From the cell containing the given text, extract its center point as [X, Y] coordinate. 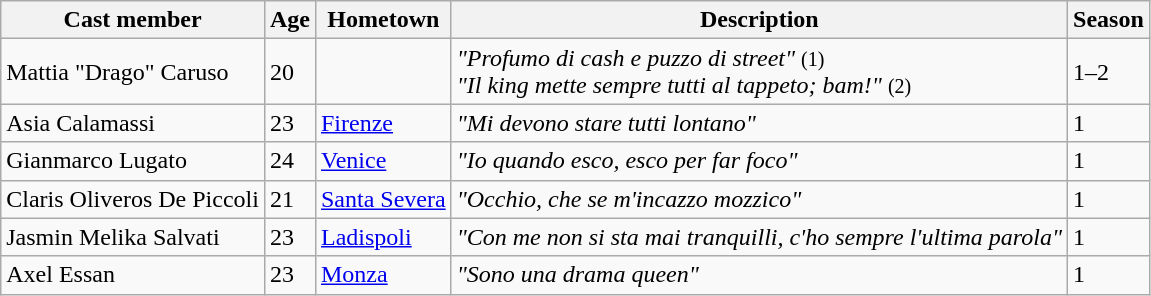
Cast member [133, 20]
Asia Calamassi [133, 123]
"Mi devono stare tutti lontano" [759, 123]
Santa Severa [383, 199]
Axel Essan [133, 275]
1–2 [1109, 72]
Firenze [383, 123]
Mattia "Drago" Caruso [133, 72]
"Io quando esco, esco per far foco" [759, 161]
"Occhio, che se m'incazzo mozzico" [759, 199]
Hometown [383, 20]
21 [290, 199]
"Sono una drama queen" [759, 275]
"Con me non si sta mai tranquilli, c'ho sempre l'ultima parola" [759, 237]
Claris Oliveros De Piccoli [133, 199]
Monza [383, 275]
Age [290, 20]
20 [290, 72]
"Profumo di cash e puzzo di street" (1)"Il king mette sempre tutti al tappeto; bam!" (2) [759, 72]
Season [1109, 20]
24 [290, 161]
Ladispoli [383, 237]
Gianmarco Lugato [133, 161]
Venice [383, 161]
Jasmin Melika Salvati [133, 237]
Description [759, 20]
